For the text-containing cell, return its midpoint in (x, y) coordinate format. 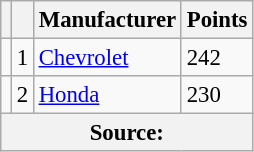
1 (22, 58)
242 (216, 58)
Source: (127, 133)
230 (216, 95)
Manufacturer (107, 20)
Points (216, 20)
Honda (107, 95)
2 (22, 95)
Chevrolet (107, 58)
